From the cell containing the given text, extract its center point as (x, y) coordinate. 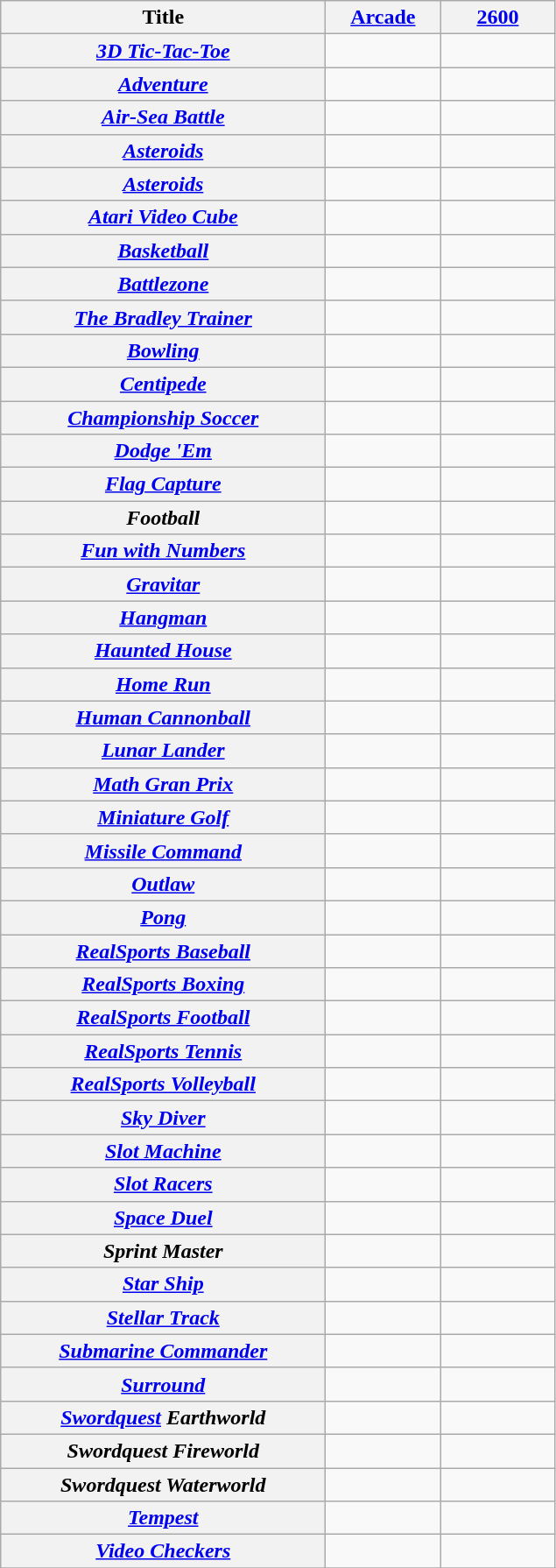
Human Cannonball (163, 717)
Haunted House (163, 651)
RealSports Baseball (163, 950)
Miniature Golf (163, 817)
Slot Racers (163, 1184)
Video Checkers (163, 1551)
3D Tic-Tac-Toe (163, 51)
Battlezone (163, 284)
2600 (497, 18)
Flag Capture (163, 484)
Bowling (163, 350)
Stellar Track (163, 1317)
Fun with Numbers (163, 551)
Swordquest Fireworld (163, 1451)
Gravitar (163, 584)
Missile Command (163, 851)
RealSports Boxing (163, 985)
Home Run (163, 684)
RealSports Volleyball (163, 1084)
The Bradley Trainer (163, 317)
Lunar Lander (163, 751)
Space Duel (163, 1218)
Surround (163, 1384)
RealSports Tennis (163, 1051)
Hangman (163, 618)
Title (163, 18)
Tempest (163, 1518)
Pong (163, 917)
Swordquest Waterworld (163, 1485)
Swordquest Earthworld (163, 1417)
Math Gran Prix (163, 784)
Slot Machine (163, 1151)
Submarine Commander (163, 1351)
Adventure (163, 84)
Sky Diver (163, 1118)
Air-Sea Battle (163, 117)
Centipede (163, 384)
Football (163, 518)
Outlaw (163, 884)
Arcade (384, 18)
Championship Soccer (163, 418)
Atari Video Cube (163, 217)
RealSports Football (163, 1018)
Sprint Master (163, 1251)
Star Ship (163, 1284)
Dodge 'Em (163, 451)
Basketball (163, 251)
